Pinpoint the cell where the given text exists, returning its [x, y] midpoint coordinate. 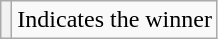
Indicates the winner [115, 20]
